Extract the [x, y] coordinate from the center of the cell holding the provided text.  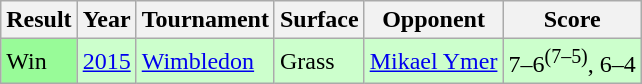
Wimbledon [205, 62]
Surface [319, 20]
Score [572, 20]
Year [106, 20]
Grass [319, 62]
Tournament [205, 20]
7–6(7–5), 6–4 [572, 62]
Opponent [434, 20]
Result [39, 20]
2015 [106, 62]
Mikael Ymer [434, 62]
Win [39, 62]
